Detect which cell encompasses the target text, then output its [X, Y] center coordinate. 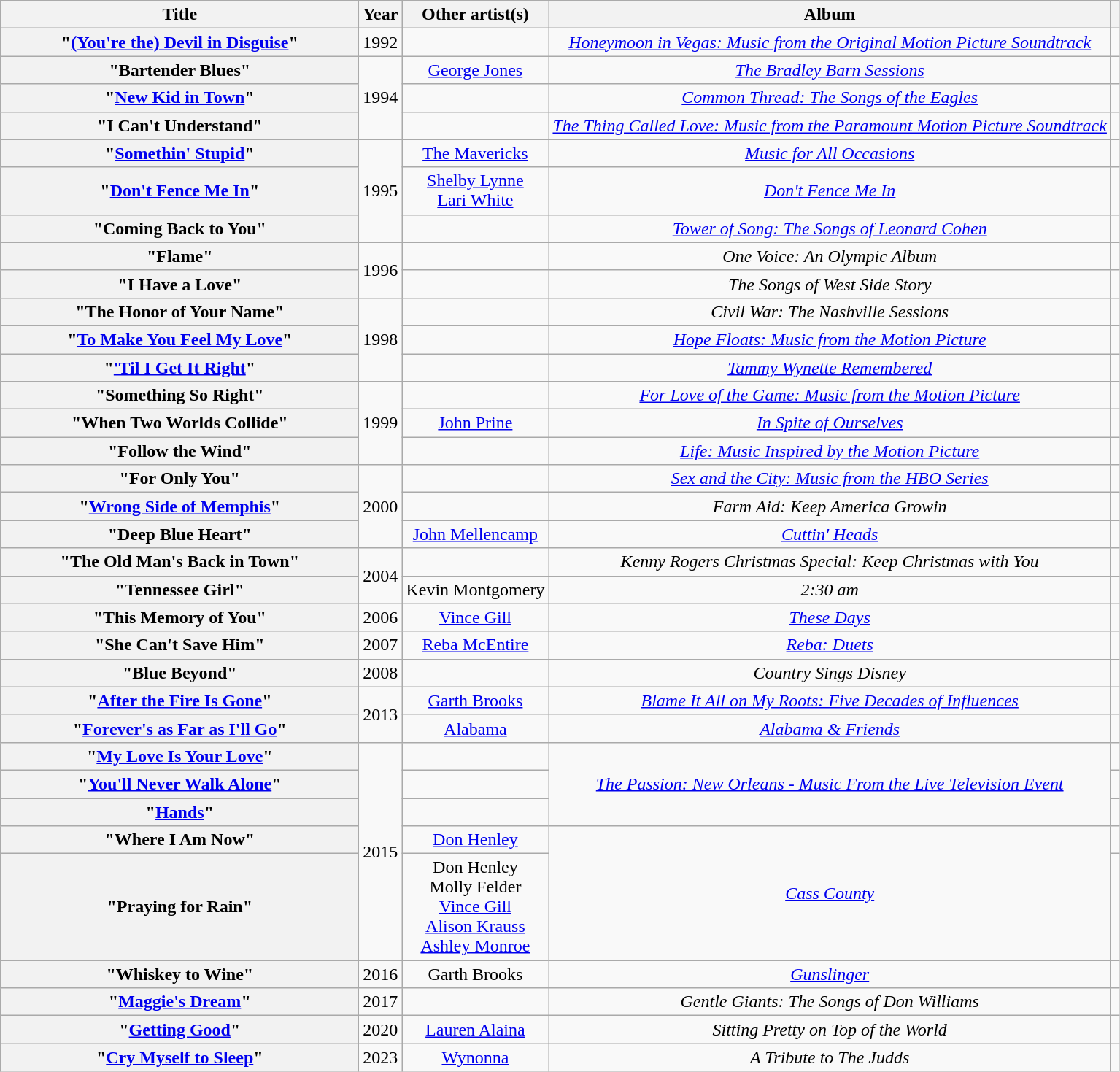
One Voice: An Olympic Album [830, 256]
"Blue Beyond" [179, 673]
Alabama & Friends [830, 728]
"For Only You" [179, 479]
Civil War: The Nashville Sessions [830, 312]
"Follow the Wind" [179, 451]
The Mavericks [476, 153]
Reba: Duets [830, 645]
2013 [381, 714]
"Tennessee Girl" [179, 590]
2007 [381, 645]
2017 [381, 1002]
"When Two Worlds Collide" [179, 423]
Kevin Montgomery [476, 590]
For Love of the Game: Music from the Motion Picture [830, 396]
"Maggie's Dream" [179, 1002]
Don HenleyMolly FelderVince GillAlison KraussAshley Monroe [476, 907]
Cuttin' Heads [830, 534]
2016 [381, 974]
"Wrong Side of Memphis" [179, 506]
"Praying for Rain" [179, 907]
Kenny Rogers Christmas Special: Keep Christmas with You [830, 562]
"New Kid in Town" [179, 98]
Don Henley [476, 840]
Other artist(s) [476, 15]
These Days [830, 617]
The Passion: New Orleans - Music From the Live Television Event [830, 784]
Sex and the City: Music from the HBO Series [830, 479]
Hope Floats: Music from the Motion Picture [830, 339]
"The Honor of Your Name" [179, 312]
2008 [381, 673]
"Where I Am Now" [179, 840]
Country Sings Disney [830, 673]
1998 [381, 339]
"Bartender Blues" [179, 70]
"Forever's as Far as I'll Go" [179, 728]
Honeymoon in Vegas: Music from the Original Motion Picture Soundtrack [830, 42]
"Flame" [179, 256]
Tower of Song: The Songs of Leonard Cohen [830, 228]
Farm Aid: Keep America Growin [830, 506]
"Coming Back to You" [179, 228]
2020 [381, 1030]
"Something So Right" [179, 396]
Cass County [830, 893]
"Getting Good" [179, 1030]
"She Can't Save Him" [179, 645]
Album [830, 15]
2000 [381, 506]
Gunslinger [830, 974]
Gentle Giants: The Songs of Don Williams [830, 1002]
2015 [381, 851]
"I Have a Love" [179, 284]
"(You're the) Devil in Disguise" [179, 42]
Lauren Alaina [476, 1030]
Shelby LynneLari White [476, 191]
John Prine [476, 423]
"Deep Blue Heart" [179, 534]
Common Thread: The Songs of the Eagles [830, 98]
The Bradley Barn Sessions [830, 70]
2006 [381, 617]
1996 [381, 270]
Alabama [476, 728]
"Cry Myself to Sleep" [179, 1057]
"'Til I Get It Right" [179, 367]
The Thing Called Love: Music from the Paramount Motion Picture Soundtrack [830, 126]
"The Old Man's Back in Town" [179, 562]
"Whiskey to Wine" [179, 974]
1995 [381, 191]
1992 [381, 42]
"This Memory of You" [179, 617]
Music for All Occasions [830, 153]
2:30 am [830, 590]
"My Love Is Your Love" [179, 756]
Title [179, 15]
2004 [381, 576]
"You'll Never Walk Alone" [179, 784]
1999 [381, 423]
Wynonna [476, 1057]
"I Can't Understand" [179, 126]
"Somethin' Stupid" [179, 153]
2023 [381, 1057]
The Songs of West Side Story [830, 284]
1994 [381, 98]
Blame It All on My Roots: Five Decades of Influences [830, 701]
Life: Music Inspired by the Motion Picture [830, 451]
George Jones [476, 70]
In Spite of Ourselves [830, 423]
A Tribute to The Judds [830, 1057]
Year [381, 15]
"Don't Fence Me In" [179, 191]
Sitting Pretty on Top of the World [830, 1030]
Tammy Wynette Remembered [830, 367]
"After the Fire Is Gone" [179, 701]
"Hands" [179, 812]
"To Make You Feel My Love" [179, 339]
Don't Fence Me In [830, 191]
John Mellencamp [476, 534]
Vince Gill [476, 617]
Reba McEntire [476, 645]
